Scan for the cell matching the given text and deliver its (X, Y) coordinate at center. 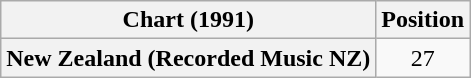
New Zealand (Recorded Music NZ) (188, 58)
Chart (1991) (188, 20)
27 (423, 58)
Position (423, 20)
